For the text-containing cell, return its midpoint in [X, Y] coordinate format. 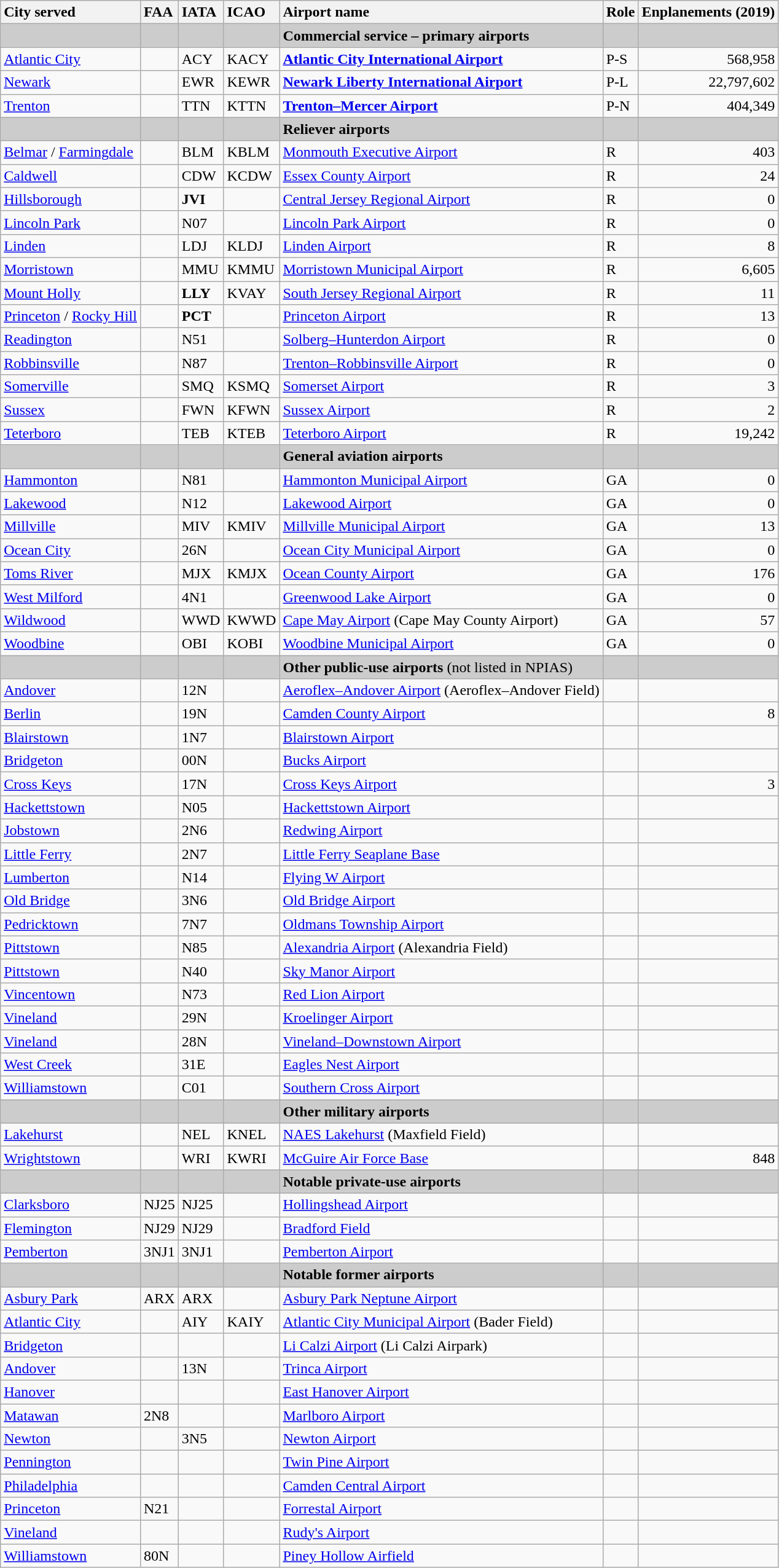
Redwing Airport [441, 831]
KMIV [252, 527]
Princeton Airport [441, 316]
Hanover [71, 1392]
Wrightstown [71, 1158]
Millville [71, 527]
Matawan [71, 1415]
AIY [201, 1322]
KACY [252, 59]
East Hanover Airport [441, 1392]
Hollingshead Airport [441, 1205]
Cross Keys [71, 784]
Linden Airport [441, 246]
P-S [620, 59]
Lakewood [71, 503]
7N7 [201, 924]
Sussex [71, 410]
Rudy's Airport [441, 1532]
ICAO [252, 12]
Hammonton Municipal Airport [441, 480]
LDJ [201, 246]
Toms River [71, 573]
Morristown [71, 269]
Pedricktown [71, 924]
Other military airports [441, 1111]
N85 [201, 947]
KEWR [252, 82]
Lakewood Airport [441, 503]
Princeton [71, 1509]
Alexandria Airport (Alexandria Field) [441, 947]
Teterboro Airport [441, 433]
SMQ [201, 386]
Monmouth Executive Airport [441, 152]
Robbinsville [71, 363]
Flying W Airport [441, 877]
TTN [201, 106]
Red Lion Airport [441, 994]
KWWD [252, 620]
KMMU [252, 269]
29N [201, 1017]
Belmar / Farmingdale [71, 152]
Somerville [71, 386]
57 [708, 620]
Teterboro [71, 433]
WWD [201, 620]
80N [159, 1556]
Lincoln Park Airport [441, 222]
N51 [201, 340]
N07 [201, 222]
Vincentown [71, 994]
Blairstown [71, 737]
Ocean City Municipal Airport [441, 550]
General aviation airports [441, 457]
Cross Keys Airport [441, 784]
Lakehurst [71, 1135]
EWR [201, 82]
Lincoln Park [71, 222]
Notable former airports [441, 1275]
Piney Hollow Airfield [441, 1556]
1N7 [201, 737]
MJX [201, 573]
N81 [201, 480]
11 [708, 293]
KBLM [252, 152]
West Creek [71, 1065]
Commercial service – primary airports [441, 36]
Trenton–Robbinsville Airport [441, 363]
NAES Lakehurst (Maxfield Field) [441, 1135]
Readington [71, 340]
Vineland–Downstown Airport [441, 1041]
Trinca Airport [441, 1368]
13N [201, 1368]
WRI [201, 1158]
West Milford [71, 597]
KSMQ [252, 386]
IATA [201, 12]
Berlin [71, 714]
LLY [201, 293]
KTTN [252, 106]
KNEL [252, 1135]
Marlboro Airport [441, 1415]
Hackettstown Airport [441, 807]
N12 [201, 503]
Southern Cross Airport [441, 1088]
24 [708, 176]
Bucks Airport [441, 761]
Hackettstown [71, 807]
Hillsborough [71, 199]
2 [708, 410]
Princeton / Rocky Hill [71, 316]
Pemberton [71, 1252]
Woodbine [71, 643]
NEL [201, 1135]
Eagles Nest Airport [441, 1065]
19,242 [708, 433]
22,797,602 [708, 82]
12N [201, 691]
Linden [71, 246]
Pennington [71, 1462]
P-N [620, 106]
KOBI [252, 643]
C01 [201, 1088]
Newton Airport [441, 1439]
Solberg–Hunterdon Airport [441, 340]
Somerset Airport [441, 386]
Sussex Airport [441, 410]
N14 [201, 877]
FWN [201, 410]
MIV [201, 527]
JVI [201, 199]
Reliever airports [441, 129]
Twin Pine Airport [441, 1462]
Oldmans Township Airport [441, 924]
TEB [201, 433]
3N5 [201, 1439]
KLDJ [252, 246]
Forrestal Airport [441, 1509]
CDW [201, 176]
KFWN [252, 410]
KVAY [252, 293]
Old Bridge Airport [441, 901]
Morristown Municipal Airport [441, 269]
Central Jersey Regional Airport [441, 199]
Ocean County Airport [441, 573]
Blairstown Airport [441, 737]
31E [201, 1065]
848 [708, 1158]
KWRI [252, 1158]
176 [708, 573]
Role [620, 12]
Camden County Airport [441, 714]
FAA [159, 12]
26N [201, 550]
KCDW [252, 176]
19N [201, 714]
404,349 [708, 106]
Newark [71, 82]
4N1 [201, 597]
Pemberton Airport [441, 1252]
MMU [201, 269]
Philadelphia [71, 1486]
Millville Municipal Airport [441, 527]
3N6 [201, 901]
2N8 [159, 1415]
BLM [201, 152]
Bradford Field [441, 1228]
Newton [71, 1439]
N73 [201, 994]
N87 [201, 363]
6,605 [708, 269]
City served [71, 12]
ACY [201, 59]
Ocean City [71, 550]
Greenwood Lake Airport [441, 597]
Aeroflex–Andover Airport (Aeroflex–Andover Field) [441, 691]
Other public-use airports (not listed in NPIAS) [441, 667]
Enplanements (2019) [708, 12]
568,958 [708, 59]
N21 [159, 1509]
P-L [620, 82]
Little Ferry [71, 854]
Cape May Airport (Cape May County Airport) [441, 620]
Little Ferry Seaplane Base [441, 854]
Atlantic City International Airport [441, 59]
17N [201, 784]
Mount Holly [71, 293]
Lumberton [71, 877]
Flemington [71, 1228]
Asbury Park [71, 1298]
South Jersey Regional Airport [441, 293]
N05 [201, 807]
N40 [201, 971]
Essex County Airport [441, 176]
Notable private-use airports [441, 1182]
Airport name [441, 12]
Li Calzi Airport (Li Calzi Airpark) [441, 1345]
Clarksboro [71, 1205]
Trenton–Mercer Airport [441, 106]
KAIY [252, 1322]
McGuire Air Force Base [441, 1158]
KTEB [252, 433]
00N [201, 761]
Wildwood [71, 620]
OBI [201, 643]
2N7 [201, 854]
Caldwell [71, 176]
Trenton [71, 106]
Atlantic City Municipal Airport (Bader Field) [441, 1322]
Newark Liberty International Airport [441, 82]
Camden Central Airport [441, 1486]
Woodbine Municipal Airport [441, 643]
Old Bridge [71, 901]
Sky Manor Airport [441, 971]
28N [201, 1041]
PCT [201, 316]
403 [708, 152]
Jobstown [71, 831]
Hammonton [71, 480]
KMJX [252, 573]
2N6 [201, 831]
Kroelinger Airport [441, 1017]
Asbury Park Neptune Airport [441, 1298]
